Find where the given text appears and provide that cell's center as (x, y) coordinate. 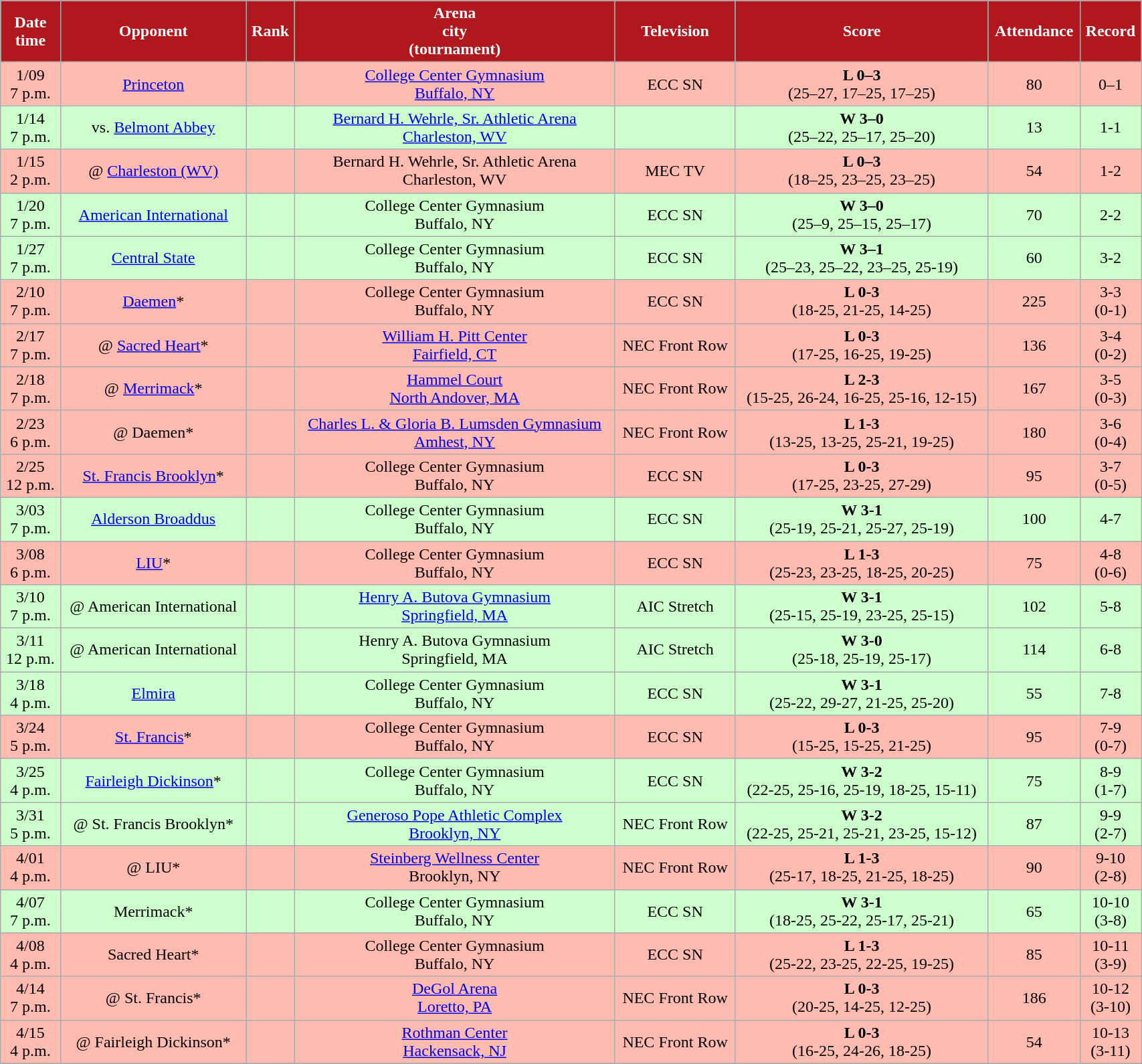
4/077 p.m. (31, 911)
3/037 p.m. (31, 519)
Fairleigh Dickinson* (153, 780)
W 3–0 (25–9, 25–15, 25–17) (862, 214)
3-6(0-4) (1111, 432)
1/097 p.m. (31, 84)
1-2 (1111, 171)
@ Sacred Heart* (153, 345)
4/147 p.m. (31, 998)
186 (1034, 998)
70 (1034, 214)
L 1-3 (25-23, 23-25, 18-25, 20-25) (862, 562)
W 3–1 (25–23, 25–22, 23–25, 25-19) (862, 258)
Rothman CenterHackensack, NJ (455, 1041)
vs. Belmont Abbey (153, 127)
3-5(0-3) (1111, 388)
2/107 p.m. (31, 301)
L 0–3 (18–25, 23–25, 23–25) (862, 171)
3-2 (1111, 258)
@ St. Francis* (153, 998)
W 3-1 (25-15, 25-19, 23-25, 25-15) (862, 606)
4/154 p.m. (31, 1041)
Hammel CourtNorth Andover, MA (455, 388)
Princeton (153, 84)
W 3-0 (25-18, 25-19, 25-17) (862, 650)
167 (1034, 388)
180 (1034, 432)
Elmira (153, 693)
L 0-3 (15-25, 15-25, 21-25) (862, 737)
Datetime (31, 31)
2/236 p.m. (31, 432)
Alderson Broaddus (153, 519)
3-3(0-1) (1111, 301)
65 (1034, 911)
W 3-1 (25-19, 25-21, 25-27, 25-19) (862, 519)
10-13(3-11) (1111, 1041)
10-12(3-10) (1111, 998)
L 0-3 (17-25, 16-25, 19-25) (862, 345)
L 1-3 (25-17, 18-25, 21-25, 18-25) (862, 867)
L 0-3 (17-25, 23-25, 27-29) (862, 475)
L 0-3 (16-25, 24-26, 18-25) (862, 1041)
4/014 p.m. (31, 867)
LIU* (153, 562)
Arenacity(tournament) (455, 31)
90 (1034, 867)
1/277 p.m. (31, 258)
3-7(0-5) (1111, 475)
Generoso Pope Athletic ComplexBrooklyn, NY (455, 824)
W 3-2 (22-25, 25-21, 25-21, 23-25, 15-12) (862, 824)
2/2512 p.m. (31, 475)
W 3-1 (25-22, 29-27, 21-25, 25-20) (862, 693)
@ Charleston (WV) (153, 171)
L 0–3 (25–27, 17–25, 17–25) (862, 84)
9-10(2-8) (1111, 867)
1/207 p.m. (31, 214)
@ Daemen* (153, 432)
L 1-3 (13-25, 13-25, 25-21, 19-25) (862, 432)
8-9(1-7) (1111, 780)
1/147 p.m. (31, 127)
7-8 (1111, 693)
3/245 p.m. (31, 737)
0–1 (1111, 84)
Record (1111, 31)
W 3–0 (25–22, 25–17, 25–20) (862, 127)
5-8 (1111, 606)
American International (153, 214)
L 0-3 (20-25, 14-25, 12-25) (862, 998)
6-8 (1111, 650)
Sacred Heart* (153, 954)
St. Francis* (153, 737)
St. Francis Brooklyn* (153, 475)
1-1 (1111, 127)
Central State (153, 258)
114 (1034, 650)
10-11(3-9) (1111, 954)
100 (1034, 519)
3-4(0-2) (1111, 345)
4/084 p.m. (31, 954)
3/086 p.m. (31, 562)
L 0-3 (18-25, 21-25, 14-25) (862, 301)
@ St. Francis Brooklyn* (153, 824)
MEC TV (675, 171)
@ Fairleigh Dickinson* (153, 1041)
Television (675, 31)
2/177 p.m. (31, 345)
4-7 (1111, 519)
3/107 p.m. (31, 606)
W 3-2 (22-25, 25-16, 25-19, 18-25, 15-11) (862, 780)
4-8(0-6) (1111, 562)
3/1112 p.m. (31, 650)
55 (1034, 693)
Merrimack* (153, 911)
DeGol ArenaLoretto, PA (455, 998)
Rank (270, 31)
3/315 p.m. (31, 824)
@ Merrimack* (153, 388)
Score (862, 31)
2-2 (1111, 214)
85 (1034, 954)
3/184 p.m. (31, 693)
@ LIU* (153, 867)
10-10(3-8) (1111, 911)
Opponent (153, 31)
Steinberg Wellness CenterBrooklyn, NY (455, 867)
L 1-3 (25-22, 23-25, 22-25, 19-25) (862, 954)
225 (1034, 301)
Attendance (1034, 31)
2/187 p.m. (31, 388)
Charles L. & Gloria B. Lumsden GymnasiumAmhest, NY (455, 432)
136 (1034, 345)
13 (1034, 127)
L 2-3 (15-25, 26-24, 16-25, 25-16, 12-15) (862, 388)
60 (1034, 258)
102 (1034, 606)
William H. Pitt CenterFairfield, CT (455, 345)
W 3-1 (18-25, 25-22, 25-17, 25-21) (862, 911)
9-9(2-7) (1111, 824)
80 (1034, 84)
3/254 p.m. (31, 780)
7-9(0-7) (1111, 737)
1/152 p.m. (31, 171)
87 (1034, 824)
Daemen* (153, 301)
